Return the (x, y) coordinate for the center point of the cell that contains the specified text.  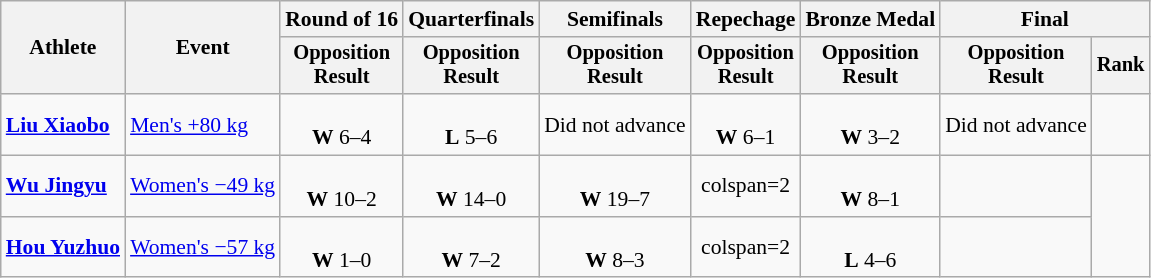
W 19–7 (615, 186)
W 7–2 (471, 248)
Repechage (746, 19)
Rank (1121, 66)
W 10–2 (342, 186)
Women's −49 kg (202, 186)
W 8–1 (870, 186)
Women's −57 kg (202, 248)
Hou Yuzhuo (63, 248)
W 3–2 (870, 124)
L 5–6 (471, 124)
W 1–0 (342, 248)
Athlete (63, 48)
W 8–3 (615, 248)
Men's +80 kg (202, 124)
Final (1044, 19)
W 14–0 (471, 186)
Liu Xiaobo (63, 124)
W 6–4 (342, 124)
Quarterfinals (471, 19)
Bronze Medal (870, 19)
Event (202, 48)
Semifinals (615, 19)
W 6–1 (746, 124)
Round of 16 (342, 19)
L 4–6 (870, 248)
Wu Jingyu (63, 186)
